Pinpoint the cell where the given text exists, returning its (x, y) midpoint coordinate. 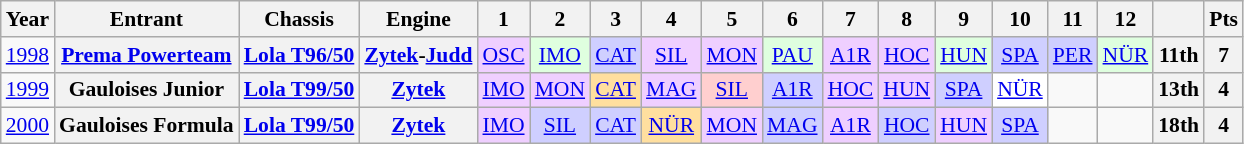
1998 (28, 55)
Pts (1224, 19)
5 (732, 19)
PER (1073, 55)
Lola T96/50 (300, 55)
Year (28, 19)
10 (1020, 19)
1999 (28, 90)
6 (792, 19)
12 (1126, 19)
Entrant (146, 19)
Gauloises Junior (146, 90)
OSC (503, 55)
2 (560, 19)
11th (1178, 55)
8 (906, 19)
2000 (28, 126)
Chassis (300, 19)
11 (1073, 19)
18th (1178, 126)
Prema Powerteam (146, 55)
Zytek-Judd (418, 55)
PAU (792, 55)
1 (503, 19)
Gauloises Formula (146, 126)
9 (964, 19)
3 (616, 19)
13th (1178, 90)
Engine (418, 19)
